For the text-containing cell, return its midpoint in (x, y) coordinate format. 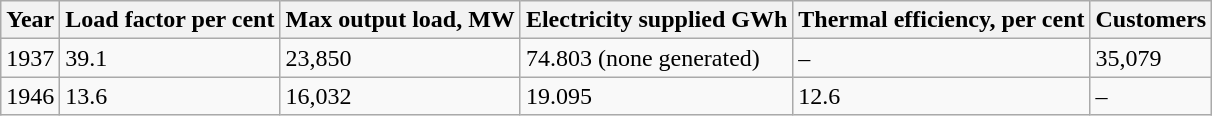
19.095 (656, 96)
1946 (30, 96)
Year (30, 20)
13.6 (170, 96)
Load factor per cent (170, 20)
Max output load, MW (400, 20)
39.1 (170, 58)
Customers (1151, 20)
12.6 (942, 96)
16,032 (400, 96)
Electricity supplied GWh (656, 20)
74.803 (none generated) (656, 58)
35,079 (1151, 58)
Thermal efficiency, per cent (942, 20)
23,850 (400, 58)
1937 (30, 58)
